Provide the [x, y] coordinate of the cell's center where the given text is located.  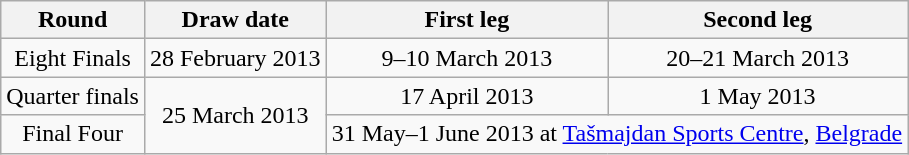
Round [73, 20]
1 May 2013 [758, 96]
Second leg [758, 20]
Draw date [235, 20]
First leg [466, 20]
17 April 2013 [466, 96]
28 February 2013 [235, 58]
31 May–1 June 2013 at Tašmajdan Sports Centre, Belgrade [617, 134]
25 March 2013 [235, 115]
Quarter finals [73, 96]
Eight Finals [73, 58]
20–21 March 2013 [758, 58]
Final Four [73, 134]
9–10 March 2013 [466, 58]
